For the text-containing cell, return its midpoint in [x, y] coordinate format. 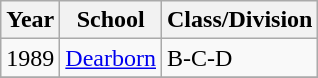
B-C-D [240, 58]
Class/Division [240, 20]
Dearborn [111, 58]
School [111, 20]
Year [30, 20]
1989 [30, 58]
